From the cell containing the given text, extract its center point as (x, y) coordinate. 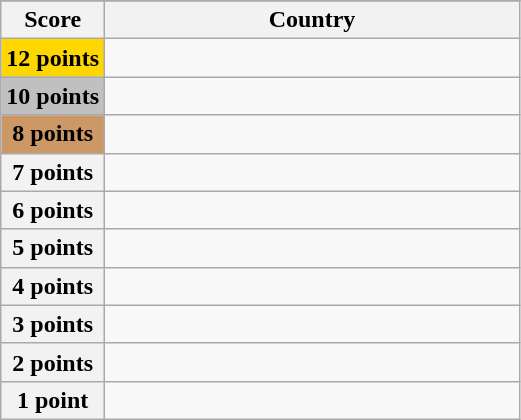
1 point (53, 400)
12 points (53, 58)
3 points (53, 324)
4 points (53, 286)
5 points (53, 248)
Score (53, 20)
10 points (53, 96)
8 points (53, 134)
2 points (53, 362)
6 points (53, 210)
7 points (53, 172)
Country (312, 20)
